For the text-containing cell, return its midpoint in (X, Y) coordinate format. 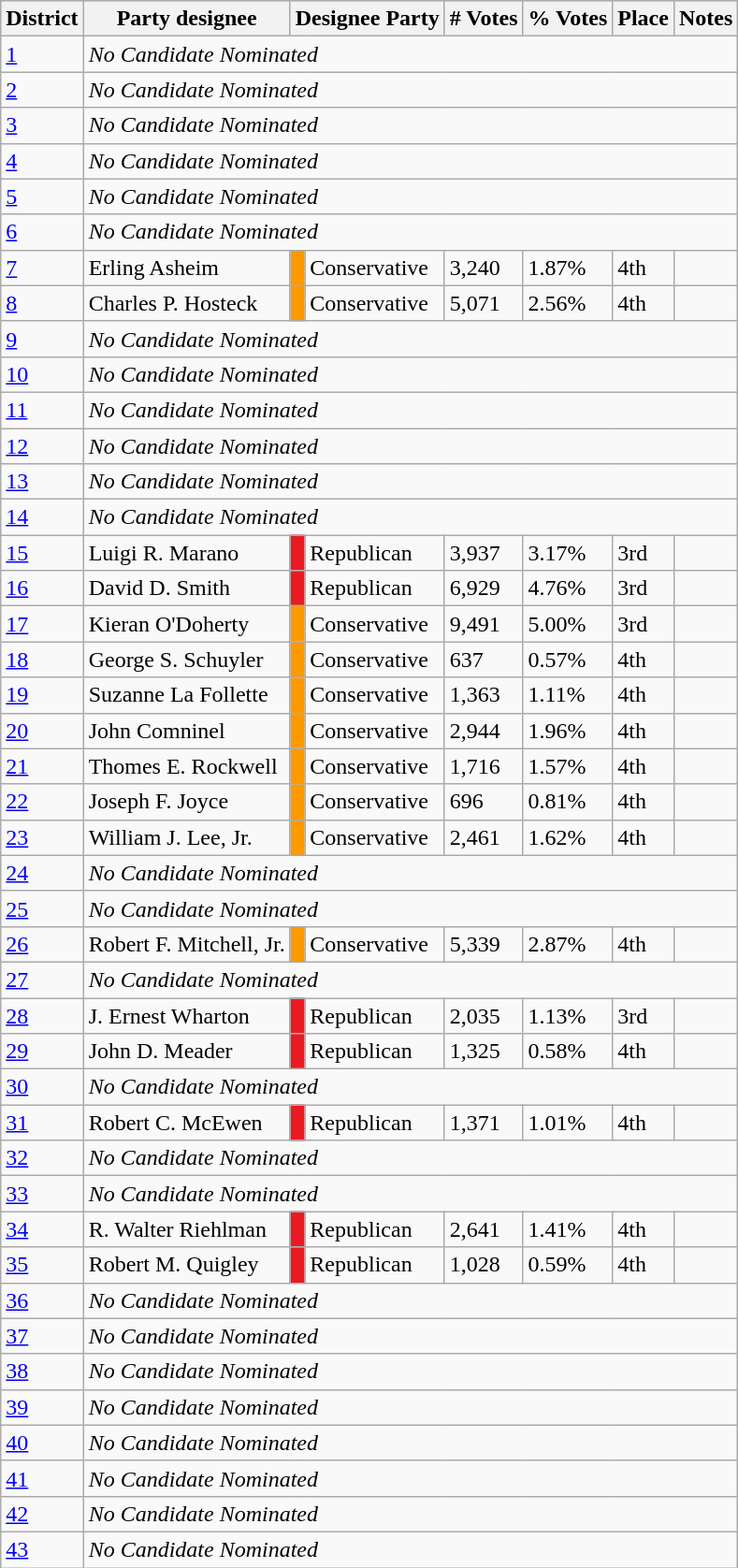
41 (42, 1478)
2,641 (484, 1229)
2,035 (484, 1015)
Kieran O'Doherty (187, 624)
20 (42, 731)
1.62% (568, 837)
15 (42, 553)
2,944 (484, 731)
J. Ernest Wharton (187, 1015)
2,461 (484, 837)
David D. Smith (187, 588)
30 (42, 1087)
11 (42, 410)
John D. Meader (187, 1052)
7 (42, 268)
Erling Asheim (187, 268)
# Votes (484, 19)
1,325 (484, 1052)
Suzanne La Follette (187, 695)
Thomes E. Rockwell (187, 766)
1.11% (568, 695)
32 (42, 1158)
39 (42, 1407)
28 (42, 1015)
29 (42, 1052)
Notes (705, 19)
2.56% (568, 303)
2 (42, 90)
42 (42, 1514)
0.81% (568, 802)
16 (42, 588)
6,929 (484, 588)
5,339 (484, 944)
9 (42, 339)
696 (484, 802)
2.87% (568, 944)
Designee Party (367, 19)
19 (42, 695)
18 (42, 660)
Place (644, 19)
33 (42, 1194)
1,028 (484, 1265)
1,363 (484, 695)
25 (42, 908)
William J. Lee, Jr. (187, 837)
Robert C. McEwen (187, 1123)
3.17% (568, 553)
24 (42, 873)
Robert F. Mitchell, Jr. (187, 944)
5 (42, 196)
1.01% (568, 1123)
1.57% (568, 766)
35 (42, 1265)
1.87% (568, 268)
34 (42, 1229)
31 (42, 1123)
21 (42, 766)
37 (42, 1336)
4.76% (568, 588)
1 (42, 54)
3 (42, 125)
Robert M. Quigley (187, 1265)
40 (42, 1443)
5.00% (568, 624)
5,071 (484, 303)
3,937 (484, 553)
0.57% (568, 660)
8 (42, 303)
1.41% (568, 1229)
0.58% (568, 1052)
Party designee (187, 19)
637 (484, 660)
14 (42, 517)
17 (42, 624)
Joseph F. Joyce (187, 802)
43 (42, 1549)
3,240 (484, 268)
26 (42, 944)
22 (42, 802)
4 (42, 161)
John Comninel (187, 731)
1,371 (484, 1123)
Charles P. Hosteck (187, 303)
1.96% (568, 731)
Luigi R. Marano (187, 553)
0.59% (568, 1265)
12 (42, 446)
R. Walter Riehlman (187, 1229)
1,716 (484, 766)
23 (42, 837)
% Votes (568, 19)
13 (42, 482)
6 (42, 232)
38 (42, 1372)
1.13% (568, 1015)
36 (42, 1300)
9,491 (484, 624)
10 (42, 374)
District (42, 19)
27 (42, 980)
George S. Schuyler (187, 660)
